Pinpoint the cell where the given text exists, returning its (x, y) midpoint coordinate. 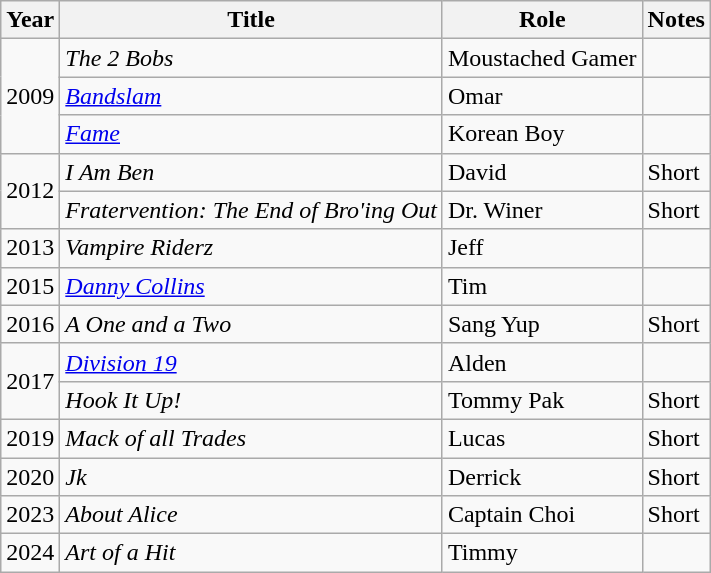
2015 (30, 286)
2023 (30, 515)
Jk (252, 477)
Korean Boy (542, 134)
David (542, 172)
The 2 Bobs (252, 58)
Notes (676, 20)
Alden (542, 362)
Fratervention: The End of Bro'ing Out (252, 210)
A One and a Two (252, 324)
Fame (252, 134)
Sang Yup (542, 324)
About Alice (252, 515)
Dr. Winer (542, 210)
Bandslam (252, 96)
Danny Collins (252, 286)
Omar (542, 96)
2017 (30, 381)
Role (542, 20)
2020 (30, 477)
2024 (30, 553)
Derrick (542, 477)
2019 (30, 438)
Lucas (542, 438)
Art of a Hit (252, 553)
Tommy Pak (542, 400)
Hook It Up! (252, 400)
2016 (30, 324)
2009 (30, 96)
2013 (30, 248)
I Am Ben (252, 172)
Captain Choi (542, 515)
2012 (30, 191)
Jeff (542, 248)
Vampire Riderz (252, 248)
Division 19 (252, 362)
Tim (542, 286)
Mack of all Trades (252, 438)
Timmy (542, 553)
Year (30, 20)
Moustached Gamer (542, 58)
Title (252, 20)
